Identify which cell holds the provided text, then report its [x, y] central coordinate. 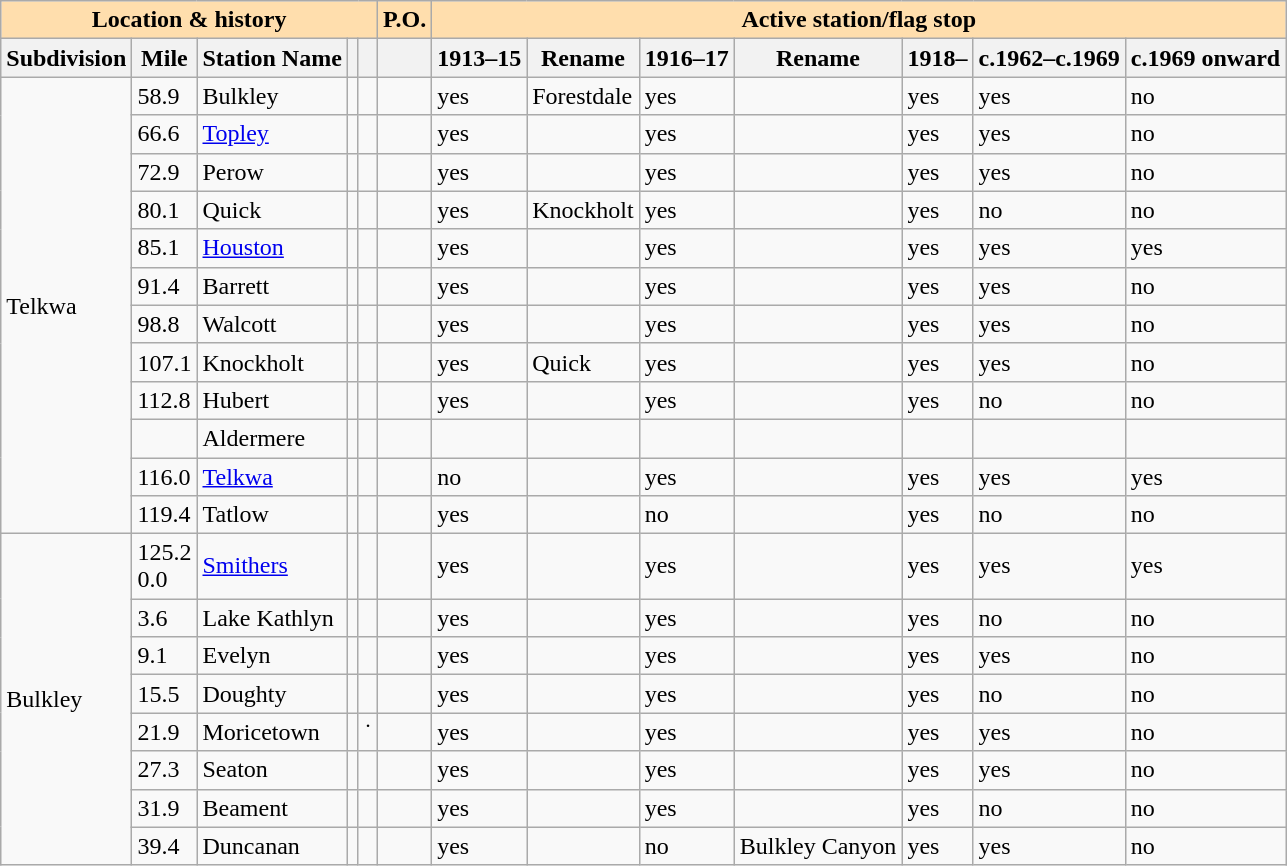
1913–15 [480, 58]
Barrett [272, 286]
Forestdale [583, 96]
107.1 [164, 362]
Topley [272, 134]
98.8 [164, 324]
Subdivision [66, 58]
Lake Kathlyn [272, 618]
Perow [272, 172]
Seaton [272, 770]
˙ [368, 732]
15.5 [164, 694]
Bulkley Canyon [818, 846]
72.9 [164, 172]
119.4 [164, 515]
27.3 [164, 770]
Location & history [190, 20]
Walcott [272, 324]
1918– [938, 58]
c.1969 onward [1205, 58]
Moricetown [272, 732]
Doughty [272, 694]
66.6 [164, 134]
Hubert [272, 400]
1916–17 [686, 58]
Duncanan [272, 846]
Beament [272, 808]
39.4 [164, 846]
125.20.0 [164, 566]
Tatlow [272, 515]
9.1 [164, 656]
58.9 [164, 96]
Evelyn [272, 656]
Smithers [272, 566]
Station Name [272, 58]
Mile [164, 58]
116.0 [164, 477]
112.8 [164, 400]
80.1 [164, 210]
P.O. [404, 20]
Active station/flag stop [859, 20]
Houston [272, 248]
91.4 [164, 286]
c.1962–c.1969 [1049, 58]
Aldermere [272, 438]
31.9 [164, 808]
85.1 [164, 248]
3.6 [164, 618]
21.9 [164, 732]
